Extract the [X, Y] coordinate from the center of the cell holding the provided text.  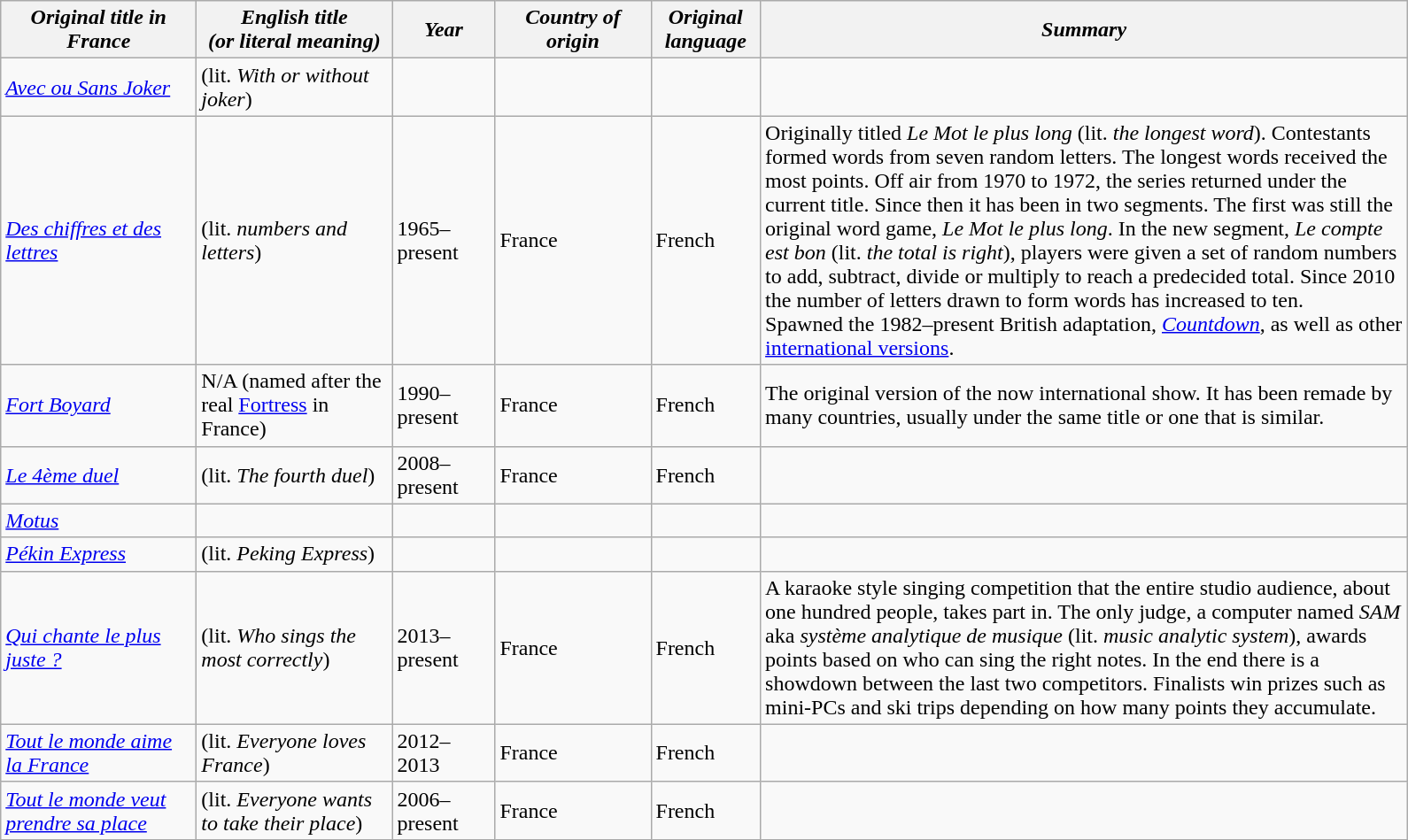
Tout le monde aime la France [99, 752]
The original version of the now international show. It has been remade by many countries, usually under the same title or one that is similar. [1084, 405]
1990–present [444, 405]
(lit. With or without joker) [294, 87]
Original language [706, 30]
(lit. Everyone loves France) [294, 752]
2006–present [444, 811]
Le 4ème duel [99, 474]
Fort Boyard [99, 405]
Des chiffres et des lettres [99, 241]
Pékin Express [99, 554]
(lit. Who sings the most correctly) [294, 648]
Original title in France [99, 30]
Avec ou Sans Joker [99, 87]
Year [444, 30]
(lit. The fourth duel) [294, 474]
Tout le monde veut prendre sa place [99, 811]
2008–present [444, 474]
Motus [99, 520]
Summary [1084, 30]
2013–present [444, 648]
2012–2013 [444, 752]
N/A (named after the real Fortress in France) [294, 405]
Country of origin [573, 30]
(lit. Everyone wants to take their place) [294, 811]
English title(or literal meaning) [294, 30]
Qui chante le plus juste ? [99, 648]
1965–present [444, 241]
(lit. numbers and letters) [294, 241]
(lit. Peking Express) [294, 554]
